Output the [x, y] coordinate of the center of the cell containing the given text.  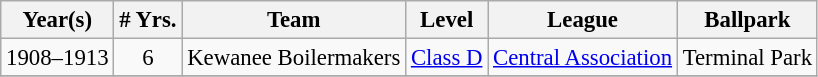
Kewanee Boilermakers [294, 58]
6 [148, 58]
Level [447, 20]
Year(s) [58, 20]
Ballpark [747, 20]
Class D [447, 58]
League [583, 20]
1908–1913 [58, 58]
Team [294, 20]
Terminal Park [747, 58]
# Yrs. [148, 20]
Central Association [583, 58]
